Return (x, y) of the center of cell containing provided text 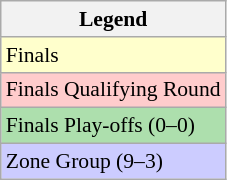
Finals (114, 55)
Zone Group (9–3) (114, 162)
Finals Qualifying Round (114, 90)
Finals Play-offs (0–0) (114, 126)
Legend (114, 19)
